For the text-containing cell, return its midpoint in [X, Y] coordinate format. 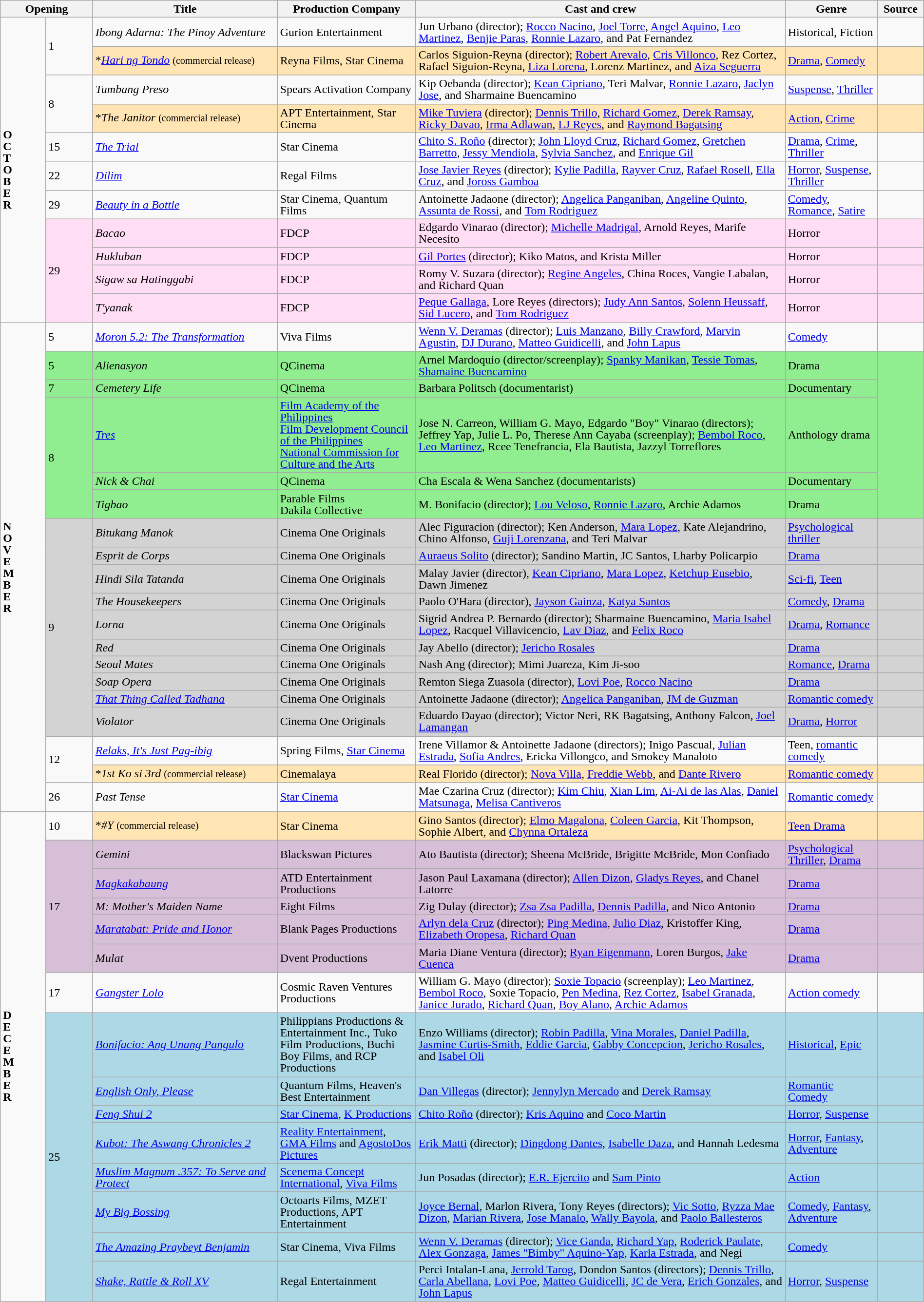
Kubot: The Aswang Chronicles 2 [185, 1143]
Nash Ang (director); Mimi Juareza, Kim Ji-soo [600, 665]
Action, Crime [831, 118]
Anthology drama [831, 435]
Horror, Fantasy, Adventure [831, 1143]
The Housekeepers [185, 601]
Chito Roño (director); Kris Aquino and Coco Martin [600, 1114]
OCTOBER [23, 170]
Edgardo Vinarao (director); Michelle Madrigal, Arnold Reyes, Marife Necesito [600, 233]
Viva Films [346, 337]
22 [69, 175]
ATD Entertainment Productions [346, 883]
Wenn V. Deramas (director); Vice Ganda, Richard Yap, Roderick Paulate, Alex Gonzaga, James "Bimby" Aquino-Yap, Karla Estrada, and Negi [600, 1246]
Beauty in a Bottle [185, 205]
Arnel Mardoquio (director/screenplay); Spanky Manikan, Tessie Tomas, Shamaine Buencamino [600, 365]
Dilim [185, 175]
Muslim Magnum .357: To Serve and Protect [185, 1177]
26 [69, 797]
Chito S. Roño (director); John Lloyd Cruz, Richard Gomez, Gretchen Barretto, Jessy Mendiola, Sylvia Sanchez, and Enrique Gil [600, 147]
12 [69, 759]
Maria Diane Ventura (director); Ryan Eigenmann, Loren Burgos, Jake Cuenca [600, 958]
Historical, Fiction [831, 32]
Gemini [185, 855]
Wenn V. Deramas (director); Luis Manzano, Billy Crawford, Marvin Agustin, DJ Durano, Matteo Guidicelli, and John Lapus [600, 337]
Bitukang Manok [185, 533]
*The Janitor (commercial release) [185, 118]
Star Cinema, Viva Films [346, 1246]
Violator [185, 721]
Historical, Epic [831, 1045]
Soap Opera [185, 681]
The Amazing Praybeyt Benjamin [185, 1246]
Eduardo Dayao (director); Victor Neri, RK Bagatsing, Anthony Falcon, Joel Lamangan [600, 721]
Drama, Comedy [831, 60]
*Hari ng Tondo (commercial release) [185, 60]
Dvent Productions [346, 958]
M: Mother's Maiden Name [185, 906]
Shake, Rattle & Roll XV [185, 1282]
Maratabat: Pride and Honor [185, 929]
Cast and crew [600, 9]
25 [69, 1157]
Cosmic Raven Ventures Productions [346, 993]
Mulat [185, 958]
That Thing Called Tadhana [185, 699]
Drama, Horror [831, 721]
Carlos Siguion-Reyna (director); Robert Arevalo, Cris Villonco, Rez Cortez, Rafael Siguion-Reyna, Liza Lorena, Lorenz Martinez, and Aiza Seguerra [600, 60]
Parable FilmsDakila Collective [346, 504]
My Big Bossing [185, 1212]
Red [185, 647]
Action [831, 1177]
Mike Tuviera (director); Dennis Trillo, Richard Gomez, Derek Ramsay, Ricky Davao, Irma Adlawan, LJ Reyes, and Raymond Bagatsing [600, 118]
Sigaw sa Hatinggabi [185, 279]
Jun Posadas (director); E.R. Ejercito and Sam Pinto [600, 1177]
Cemetery Life [185, 389]
Blank Pages Productions [346, 929]
Tumbang Preso [185, 90]
Bonifacio: Ang Unang Pangulo [185, 1045]
*#Y (commercial release) [185, 825]
Zig Dulay (director); Zsa Zsa Padilla, Dennis Padilla, and Nico Antonio [600, 906]
Barbara Politsch (documentarist) [600, 389]
Alec Figuracion (director); Ken Anderson, Mara Lopez, Kate Alejandrino, Chino Alfonso, Guji Lorenzana, and Teri Malvar [600, 533]
Malay Javier (director), Kean Cipriano, Mara Lopez, Ketchup Eusebio, Dawn Jimenez [600, 579]
Alienasyon [185, 365]
Scenema Concept International, Viva Films [346, 1177]
APT Entertainment, Star Cinema [346, 118]
*1st Ko si 3rd (commercial release) [185, 774]
Regal Films [346, 175]
Psychological thriller [831, 533]
Comedy, Romance, Satire [831, 205]
Gil Portes (director); Kiko Matos, and Krista Miller [600, 256]
Source [901, 9]
10 [69, 825]
Reyna Films, Star Cinema [346, 60]
Jay Abello (director); Jericho Rosales [600, 647]
Quantum Films, Heaven's Best Entertainment [346, 1091]
DECEMBER [23, 1056]
Star Cinema, K Productions [346, 1114]
7 [69, 389]
Blackswan Pictures [346, 855]
Erik Matti (director); Dingdong Dantes, Isabelle Daza, and Hannah Ledesma [600, 1143]
Film Academy of the PhilippinesFilm Development Council of the PhilippinesNational Commission for Culture and the Arts [346, 435]
Romance, Drama [831, 665]
Teen Drama [831, 825]
Antoinette Jadaone (director); Angelica Panganiban, JM de Guzman [600, 699]
Philippians Productions & Entertainment Inc., Tuko Film Productions, Buchi Boy Films, and RCP Productions [346, 1045]
Moron 5.2: The Transformation [185, 337]
Nick & Chai [185, 481]
Antoinette Jadaone (director); Angelica Panganiban, Angeline Quinto, Assunta de Rossi, and Tom Rodriguez [600, 205]
Tigbao [185, 504]
Dan Villegas (director); Jennylyn Mercado and Derek Ramsay [600, 1091]
Comedy, Fantasy, Adventure [831, 1212]
Jose Javier Reyes (director); Kylie Padilla, Rayver Cruz, Rafael Rosell, Ella Cruz, and Joross Gamboa [600, 175]
Title [185, 9]
15 [69, 147]
English Only, Please [185, 1091]
Psychological Thriller, Drama [831, 855]
Jason Paul Laxamana (director); Allen Dizon, Gladys Reyes, and Chanel Latorre [600, 883]
Ibong Adarna: The Pinoy Adventure [185, 32]
Tres [185, 435]
Peque Gallaga, Lore Reyes (directors); Judy Ann Santos, Solenn Heussaff, Sid Lucero, and Tom Rodriguez [600, 308]
Cinemalaya [346, 774]
Esprit de Corps [185, 555]
Sci-fi, Teen [831, 579]
Drama, Romance [831, 625]
Kip Oebanda (director); Kean Cipriano, Teri Malvar, Ronnie Lazaro, Jaclyn Jose, and Sharmaine Buencamino [600, 90]
Octoarts Films, MZET Productions, APT Entertainment [346, 1212]
Ato Bautista (director); Sheena McBride, Brigitte McBride, Mon Confiado [600, 855]
Paolo O'Hara (director), Jayson Gainza, Katya Santos [600, 601]
Mae Czarina Cruz (director); Kim Chiu, Xian Lim, Ai-Ai de las Alas, Daniel Matsunaga, Melisa Cantiveros [600, 797]
Gurion Entertainment [346, 32]
Spears Activation Company [346, 90]
Bacao [185, 233]
Auraeus Solito (director); Sandino Martin, JC Santos, Lharby Policarpio [600, 555]
Genre [831, 9]
1 [69, 46]
Jun Urbano (director); Rocco Nacino, Joel Torre, Angel Aquino, Leo Martinez, Benjie Paras, Ronnie Lazaro, and Pat Fernandez [600, 32]
Gangster Lolo [185, 993]
Arlyn dela Cruz (director); Ping Medina, Julio Diaz, Kristoffer King, Elizabeth Oropesa, Richard Quan [600, 929]
Feng Shui 2 [185, 1114]
Cha Escala & Wena Sanchez (documentarists) [600, 481]
The Trial [185, 147]
Action comedy [831, 993]
Magkakabaung [185, 883]
Opening [47, 9]
Seoul Mates [185, 665]
Irene Villamor & Antoinette Jadaone (directors); Inigo Pascual, Julian Estrada, Sofia Andres, Ericka Villongco, and Smokey Manaloto [600, 750]
Regal Entertainment [346, 1282]
M. Bonifacio (director); Lou Veloso, Ronnie Lazaro, Archie Adamos [600, 504]
9 [69, 628]
NOVEMBER [23, 567]
Teen, romantic comedy [831, 750]
Suspense, Thriller [831, 90]
Production Company [346, 9]
Real Florido (director); Nova Villa, Freddie Webb, and Dante Rivero [600, 774]
Reality Entertainment, GMA Films and AgostoDos Pictures [346, 1143]
Romy V. Suzara (director); Regine Angeles, China Roces, Vangie Labalan, and Richard Quan [600, 279]
Gino Santos (director); Elmo Magalona, Coleen Garcia, Kit Thompson, Sophie Albert, and Chynna Ortaleza [600, 825]
Hukluban [185, 256]
Past Tense [185, 797]
Comedy, Drama [831, 601]
Joyce Bernal, Marlon Rivera, Tony Reyes (directors); Vic Sotto, Ryzza Mae Dizon, Marian Rivera, Jose Manalo, Wally Bayola, and Paolo Ballesteros [600, 1212]
Sigrid Andrea P. Bernardo (director); Sharmaine Buencamino, Maria Isabel Lopez, Racquel Villavicencio, Lav Diaz, and Felix Roco [600, 625]
Drama, Crime, Thriller [831, 147]
T'yanak [185, 308]
Relaks, It's Just Pag-ibig [185, 750]
Horror, Suspense, Thriller [831, 175]
Spring Films, Star Cinema [346, 750]
Lorna [185, 625]
Remton Siega Zuasola (director), Lovi Poe, Rocco Nacino [600, 681]
Eight Films [346, 906]
Hindi Sila Tatanda [185, 579]
Star Cinema, Quantum Films [346, 205]
Romantic Comedy [831, 1091]
